Provide the [X, Y] coordinate of the cell's center where the given text is located.  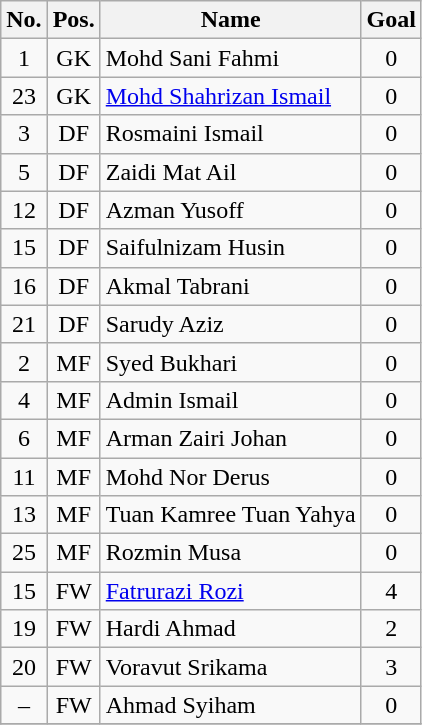
6 [24, 438]
13 [24, 515]
No. [24, 20]
12 [24, 210]
Ahmad Syiham [230, 705]
– [24, 705]
23 [24, 96]
16 [24, 286]
Sarudy Aziz [230, 324]
Name [230, 20]
20 [24, 667]
Voravut Srikama [230, 667]
Rozmin Musa [230, 553]
Fatrurazi Rozi [230, 591]
Goal [391, 20]
Mohd Nor Derus [230, 477]
Azman Yusoff [230, 210]
Akmal Tabrani [230, 286]
11 [24, 477]
21 [24, 324]
Pos. [74, 20]
Syed Bukhari [230, 362]
Saifulnizam Husin [230, 248]
Rosmaini Ismail [230, 134]
5 [24, 172]
Mohd Shahrizan Ismail [230, 96]
1 [24, 58]
25 [24, 553]
19 [24, 629]
Zaidi Mat Ail [230, 172]
Mohd Sani Fahmi [230, 58]
Arman Zairi Johan [230, 438]
Admin Ismail [230, 400]
Hardi Ahmad [230, 629]
Tuan Kamree Tuan Yahya [230, 515]
